Return the [X, Y] coordinate for the center point of the cell that contains the specified text.  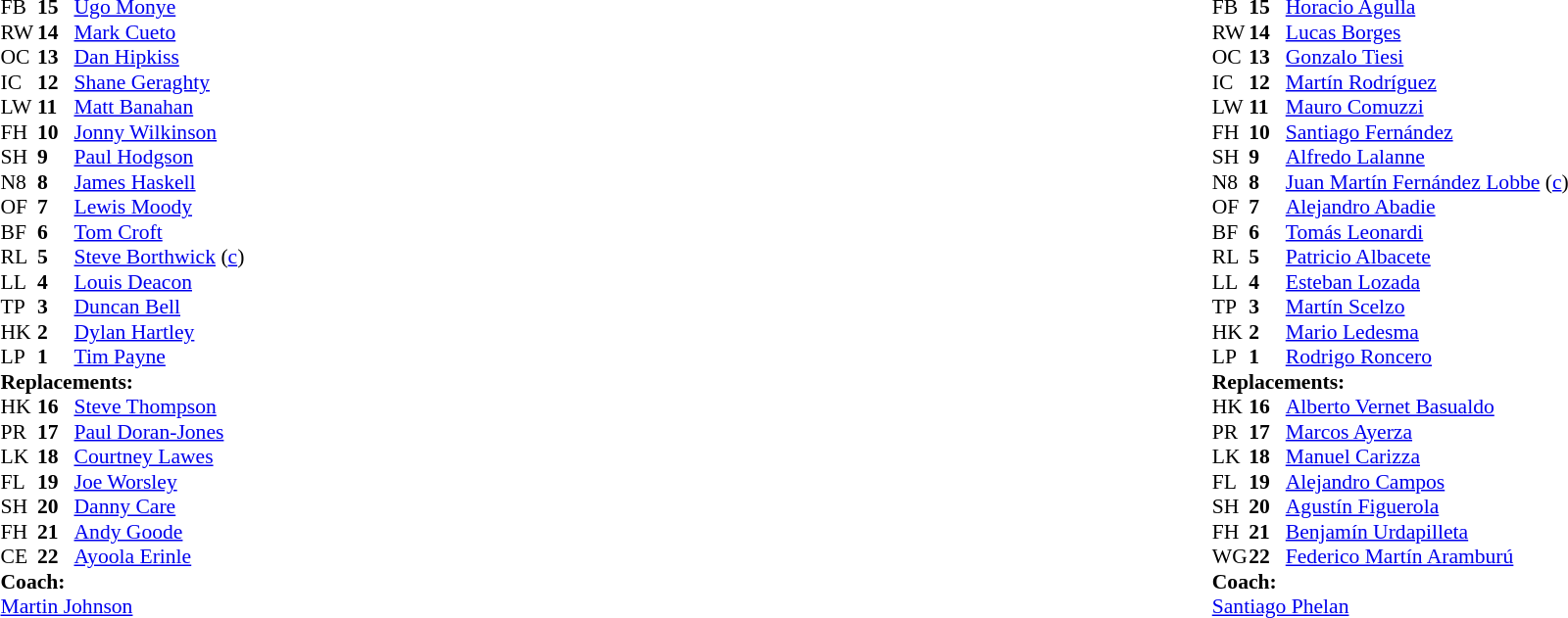
Steve Borthwick (c) [160, 258]
Coach: [122, 582]
Dan Hipkiss [160, 58]
Replacements: [122, 382]
Louis Deacon [160, 282]
James Haskell [160, 182]
WG [1231, 557]
Dylan Hartley [160, 332]
Mark Cueto [160, 32]
Danny Care [160, 506]
Duncan Bell [160, 307]
Tim Payne [160, 357]
Steve Thompson [160, 406]
Paul Hodgson [160, 158]
Jonny Wilkinson [160, 132]
CE [19, 557]
Tom Croft [160, 232]
Andy Goode [160, 532]
Paul Doran-Jones [160, 432]
Matt Banahan [160, 107]
Courtney Lawes [160, 457]
Joe Worsley [160, 482]
Shane Geraghty [160, 82]
Lewis Moody [160, 207]
Ayoola Erinle [160, 557]
